Detect which cell encompasses the target text, then output its (x, y) center coordinate. 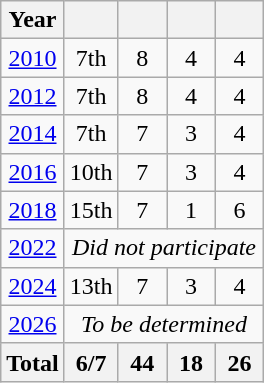
6 (240, 210)
2010 (33, 58)
10th (91, 172)
44 (142, 362)
2012 (33, 96)
2024 (33, 286)
2026 (33, 324)
6/7 (91, 362)
2022 (33, 248)
15th (91, 210)
18 (192, 362)
1 (192, 210)
To be determined (164, 324)
13th (91, 286)
2014 (33, 134)
26 (240, 362)
Year (33, 20)
2016 (33, 172)
Did not participate (164, 248)
Total (33, 362)
2018 (33, 210)
